Pinpoint the cell where the given text exists, returning its (x, y) midpoint coordinate. 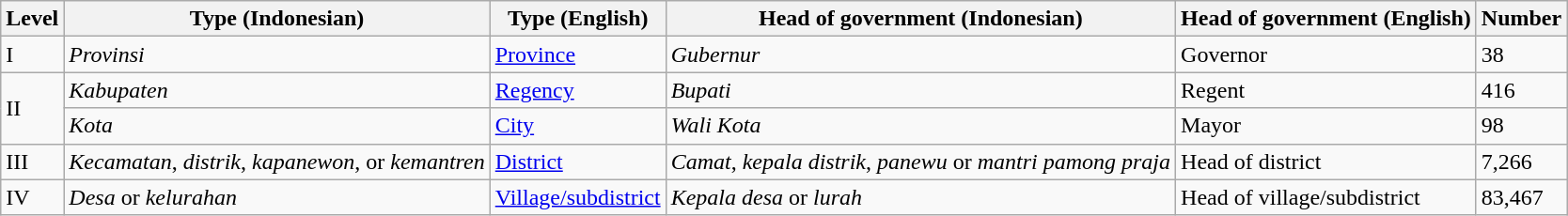
Camat, kepala distrik, panewu or mantri pamong praja (920, 162)
Kecamatan, distrik, kapanewon, or kemantren (276, 162)
Desa or kelurahan (276, 197)
I (32, 54)
Regent (1326, 90)
Gubernur (920, 54)
Head of district (1326, 162)
83,467 (1521, 197)
416 (1521, 90)
Kabupaten (276, 90)
Number (1521, 19)
IV (32, 197)
Type (English) (577, 19)
Wali Kota (920, 126)
7,266 (1521, 162)
Province (577, 54)
Head of village/subdistrict (1326, 197)
III (32, 162)
Level (32, 19)
Bupati (920, 90)
Provinsi (276, 54)
Type (Indonesian) (276, 19)
Kepala desa or lurah (920, 197)
Regency (577, 90)
Head of government (English) (1326, 19)
Mayor (1326, 126)
Kota (276, 126)
Head of government (Indonesian) (920, 19)
Village/subdistrict (577, 197)
District (577, 162)
38 (1521, 54)
City (577, 126)
Governor (1326, 54)
II (32, 108)
98 (1521, 126)
